Return (x, y) of the center of cell containing provided text 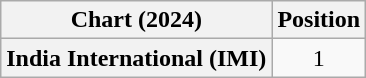
India International (IMI) (136, 58)
Chart (2024) (136, 20)
Position (319, 20)
1 (319, 58)
